Capture the cell that displays the provided text and extract its [x, y] central coordinate. 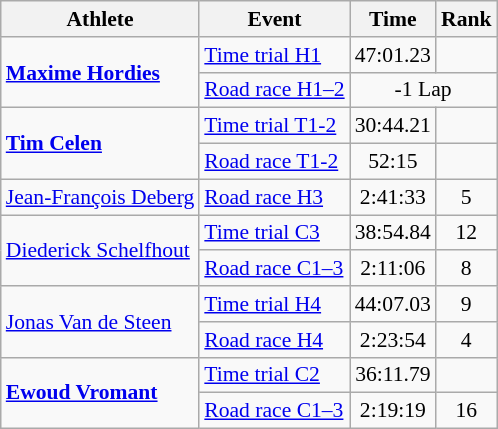
2:41:33 [393, 197]
52:15 [393, 162]
Time [393, 19]
Maxime Hordies [100, 72]
38:54.84 [393, 233]
Road race T1-2 [274, 162]
2:23:54 [393, 340]
Event [274, 19]
36:11.79 [393, 375]
-1 Lap [424, 90]
Road race H3 [274, 197]
Tim Celen [100, 144]
5 [466, 197]
9 [466, 304]
2:11:06 [393, 269]
Road race H1–2 [274, 90]
47:01.23 [393, 55]
8 [466, 269]
16 [466, 411]
Jean-François Deberg [100, 197]
12 [466, 233]
Time trial T1-2 [274, 126]
Jonas Van de Steen [100, 322]
44:07.03 [393, 304]
30:44.21 [393, 126]
Time trial H1 [274, 55]
Athlete [100, 19]
Rank [466, 19]
Road race H4 [274, 340]
Time trial H4 [274, 304]
Time trial C3 [274, 233]
4 [466, 340]
Ewoud Vromant [100, 392]
Time trial C2 [274, 375]
2:19:19 [393, 411]
Diederick Schelfhout [100, 250]
